Return the (X, Y) coordinate for the center point of the cell that contains the specified text.  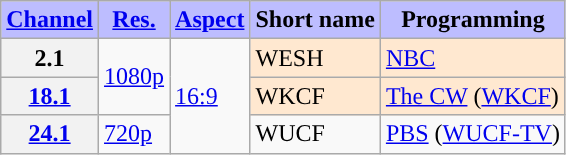
Short name (315, 20)
Aspect (210, 20)
NBC (472, 58)
24.1 (50, 134)
The CW (WKCF) (472, 96)
WKCF (315, 96)
PBS (WUCF-TV) (472, 134)
2.1 (50, 58)
WESH (315, 58)
Programming (472, 20)
720p (134, 134)
WUCF (315, 134)
16:9 (210, 96)
Res. (134, 20)
1080p (134, 77)
Channel (50, 20)
18.1 (50, 96)
